Identify which cell holds the provided text, then report its (X, Y) central coordinate. 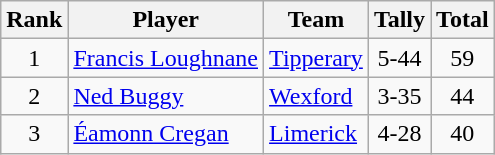
Player (166, 20)
59 (463, 58)
2 (34, 96)
Francis Loughnane (166, 58)
Rank (34, 20)
Tally (399, 20)
Wexford (316, 96)
3-35 (399, 96)
3 (34, 134)
Total (463, 20)
Limerick (316, 134)
1 (34, 58)
Ned Buggy (166, 96)
5-44 (399, 58)
40 (463, 134)
44 (463, 96)
Team (316, 20)
Tipperary (316, 58)
4-28 (399, 134)
Éamonn Cregan (166, 134)
